Extract the (x, y) coordinate from the center of the cell holding the provided text.  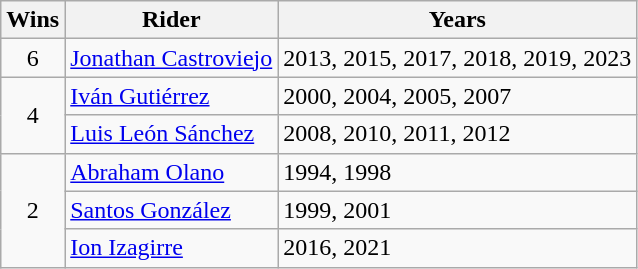
Luis León Sánchez (172, 134)
2008, 2010, 2011, 2012 (458, 134)
4 (33, 115)
Ion Izagirre (172, 248)
2 (33, 210)
Wins (33, 20)
1999, 2001 (458, 210)
Iván Gutiérrez (172, 96)
2013, 2015, 2017, 2018, 2019, 2023 (458, 58)
6 (33, 58)
1994, 1998 (458, 172)
Jonathan Castroviejo (172, 58)
2016, 2021 (458, 248)
Years (458, 20)
2000, 2004, 2005, 2007 (458, 96)
Rider (172, 20)
Abraham Olano (172, 172)
Santos González (172, 210)
